Scan for the cell matching the given text and deliver its (X, Y) coordinate at center. 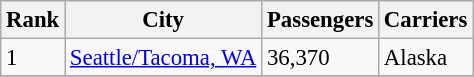
Alaska (426, 58)
Carriers (426, 20)
1 (33, 58)
Seattle/Tacoma, WA (164, 58)
Rank (33, 20)
Passengers (320, 20)
36,370 (320, 58)
City (164, 20)
